Locate the cell with the specified text and output its [X, Y] center coordinate. 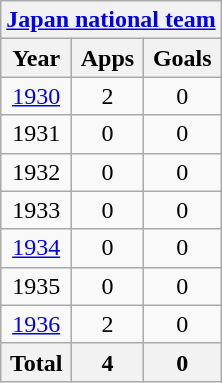
Apps [108, 58]
1936 [36, 324]
1931 [36, 134]
1934 [36, 248]
Year [36, 58]
1932 [36, 172]
4 [108, 362]
Total [36, 362]
Goals [182, 58]
1935 [36, 286]
Japan national team [111, 20]
1933 [36, 210]
1930 [36, 96]
